Pinpoint the cell where the given text exists, returning its (x, y) midpoint coordinate. 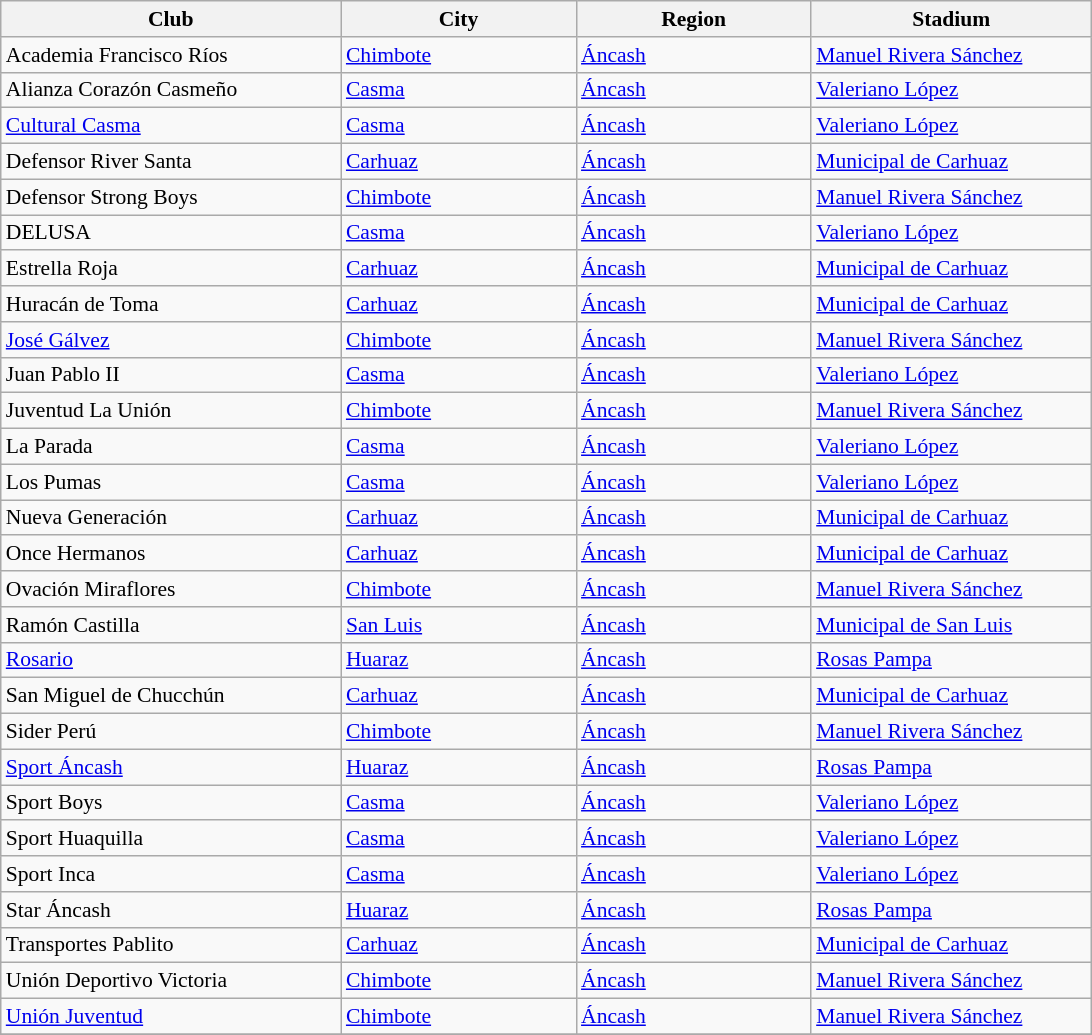
San Luis (458, 625)
Transportes Pablito (171, 945)
Estrella Roja (171, 269)
Defensor River Santa (171, 162)
DELUSA (171, 233)
Huracán de Toma (171, 304)
Region (694, 19)
Rosario (171, 660)
Unión Juventud (171, 1017)
Cultural Casma (171, 126)
Sport Inca (171, 874)
La Parada (171, 447)
Juan Pablo II (171, 375)
Los Pumas (171, 482)
Ovación Miraflores (171, 589)
San Miguel de Chucchún (171, 696)
José Gálvez (171, 340)
Ramón Castilla (171, 625)
Juventud La Unión (171, 411)
Academia Francisco Ríos (171, 55)
Sport Áncash (171, 767)
Sport Huaquilla (171, 839)
Once Hermanos (171, 554)
Sport Boys (171, 803)
Sider Perú (171, 732)
Unión Deportivo Victoria (171, 981)
City (458, 19)
Municipal de San Luis (951, 625)
Defensor Strong Boys (171, 197)
Nueva Generación (171, 518)
Club (171, 19)
Stadium (951, 19)
Alianza Corazón Casmeño (171, 90)
Star Áncash (171, 910)
